Capture the cell that displays the provided text and extract its (x, y) central coordinate. 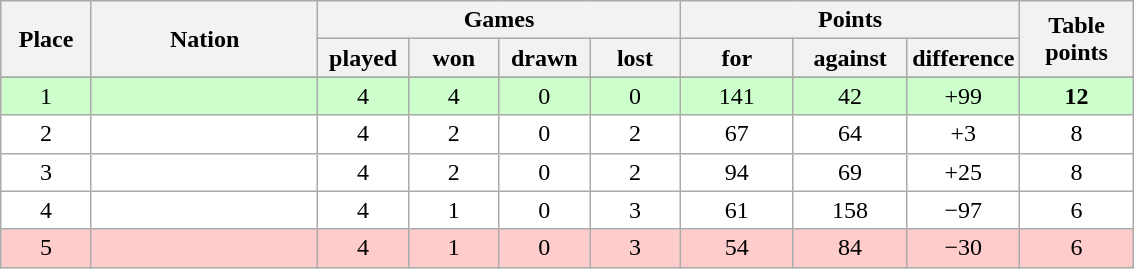
42 (850, 96)
drawn (544, 58)
+99 (964, 96)
−97 (964, 210)
64 (850, 134)
+25 (964, 172)
54 (736, 248)
played (364, 58)
+3 (964, 134)
Nation (204, 39)
67 (736, 134)
69 (850, 172)
61 (736, 210)
Place (46, 39)
Games (499, 20)
Points (850, 20)
against (850, 58)
141 (736, 96)
94 (736, 172)
lost (636, 58)
84 (850, 248)
5 (46, 248)
−30 (964, 248)
for (736, 58)
difference (964, 58)
won (454, 58)
158 (850, 210)
12 (1076, 96)
Tablepoints (1076, 39)
